From the cell containing the given text, extract its center point as [x, y] coordinate. 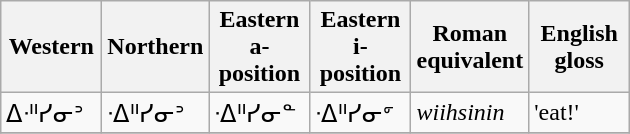
Easterni-position [360, 47]
English gloss [580, 47]
ᐧᐃᐦᓯᓂᣙ [360, 113]
Roman equivalent [470, 47]
Easterna-position [260, 47]
Northern [156, 47]
ᐃᐧᐦᓯᓂᐣ [52, 113]
'eat!' [580, 113]
ᐧᐃᐦᓯᓂᓐ [260, 113]
Western [52, 47]
wiihsinin [470, 113]
ᐧᐃᐦᓯᓂᐣ [156, 113]
